Output the [X, Y] coordinate of the center of the cell containing the given text.  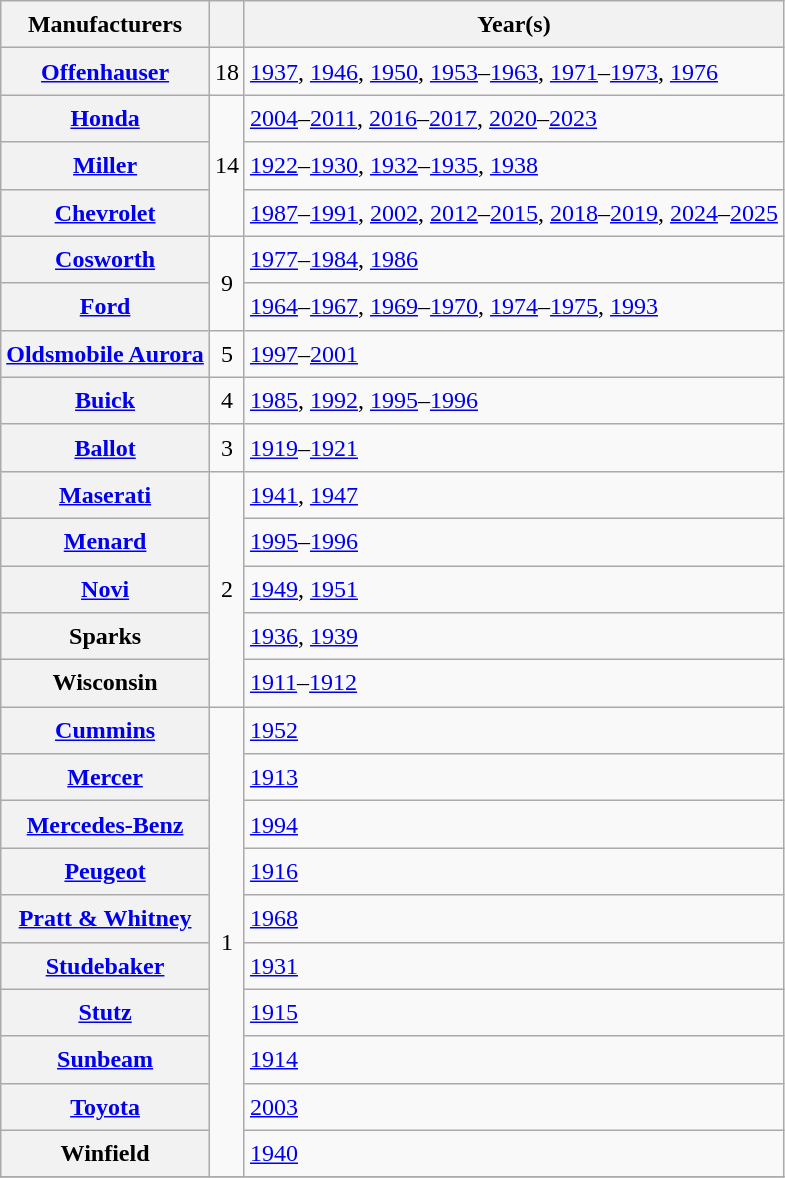
1995–1996 [514, 542]
Cosworth [106, 260]
4 [226, 400]
2004–2011, 2016–2017, 2020–2023 [514, 118]
Sparks [106, 636]
1964–1967, 1969–1970, 1974–1975, 1993 [514, 306]
Studebaker [106, 966]
9 [226, 283]
Ford [106, 306]
2 [226, 588]
1987–1991, 2002, 2012–2015, 2018–2019, 2024–2025 [514, 212]
3 [226, 448]
Novi [106, 590]
Mercer [106, 778]
Honda [106, 118]
5 [226, 354]
Year(s) [514, 24]
1949, 1951 [514, 590]
Oldsmobile Aurora [106, 354]
Stutz [106, 1012]
Manufacturers [106, 24]
1922–1930, 1932–1935, 1938 [514, 166]
1997–2001 [514, 354]
1911–1912 [514, 684]
1915 [514, 1012]
Maserati [106, 494]
1985, 1992, 1995–1996 [514, 400]
1913 [514, 778]
Chevrolet [106, 212]
1937, 1946, 1950, 1953–1963, 1971–1973, 1976 [514, 72]
1916 [514, 872]
1968 [514, 918]
1952 [514, 730]
14 [226, 166]
Offenhauser [106, 72]
Toyota [106, 1106]
1914 [514, 1060]
Buick [106, 400]
2003 [514, 1106]
Pratt & Whitney [106, 918]
1941, 1947 [514, 494]
Menard [106, 542]
Cummins [106, 730]
1936, 1939 [514, 636]
18 [226, 72]
1977–1984, 1986 [514, 260]
1931 [514, 966]
1919–1921 [514, 448]
1994 [514, 824]
Winfield [106, 1154]
Ballot [106, 448]
1 [226, 942]
Miller [106, 166]
Peugeot [106, 872]
1940 [514, 1154]
Sunbeam [106, 1060]
Wisconsin [106, 684]
Mercedes-Benz [106, 824]
